For the text-containing cell, return its midpoint in [x, y] coordinate format. 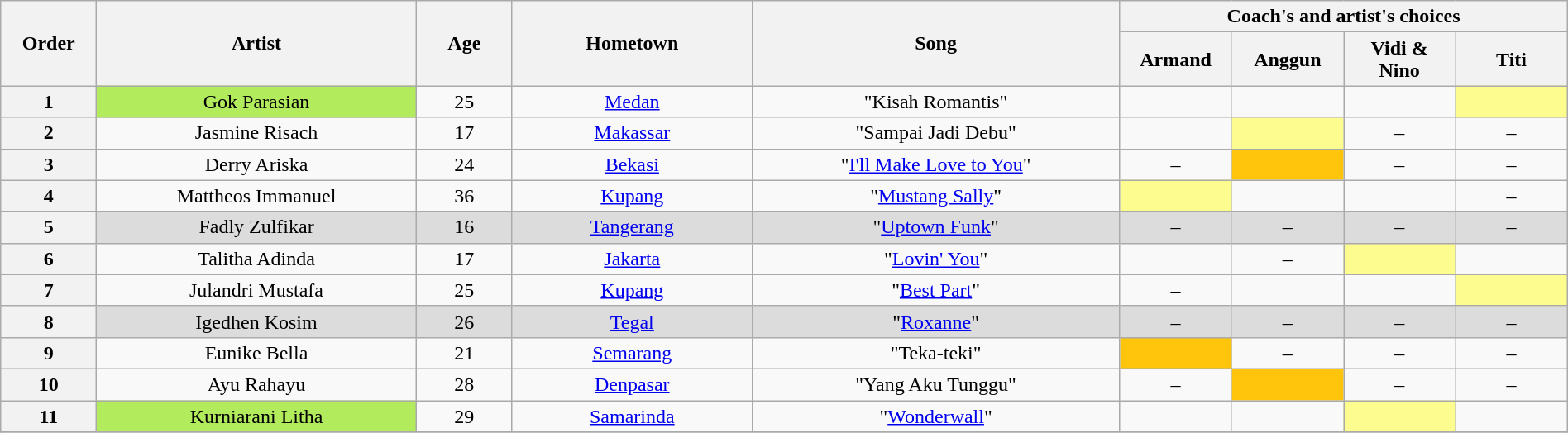
Kurniarani Litha [256, 416]
"Sampai Jadi Debu" [936, 133]
Jasmine Risach [256, 133]
Eunike Bella [256, 353]
Ayu Rahayu [256, 384]
"Wonderwall" [936, 416]
Vidi & Nino [1399, 59]
Denpasar [632, 384]
Titi [1512, 59]
1 [49, 102]
Song [936, 43]
11 [49, 416]
"Teka-teki" [936, 353]
Hometown [632, 43]
Gok Parasian [256, 102]
Medan [632, 102]
Derry Ariska [256, 164]
Tegal [632, 321]
Makassar [632, 133]
"Best Part" [936, 290]
Jakarta [632, 259]
Semarang [632, 353]
9 [49, 353]
Mattheos Immanuel [256, 196]
24 [464, 164]
Age [464, 43]
3 [49, 164]
Order [49, 43]
"Roxanne" [936, 321]
28 [464, 384]
Tangerang [632, 227]
"Uptown Funk" [936, 227]
6 [49, 259]
"Mustang Sally" [936, 196]
Artist [256, 43]
29 [464, 416]
Talitha Adinda [256, 259]
36 [464, 196]
2 [49, 133]
5 [49, 227]
"Kisah Romantis" [936, 102]
Armand [1176, 59]
8 [49, 321]
Coach's and artist's choices [1343, 17]
Bekasi [632, 164]
"Yang Aku Tunggu" [936, 384]
"I'll Make Love to You" [936, 164]
10 [49, 384]
Julandri Mustafa [256, 290]
26 [464, 321]
Samarinda [632, 416]
"Lovin' You" [936, 259]
Anggun [1287, 59]
Igedhen Kosim [256, 321]
4 [49, 196]
16 [464, 227]
7 [49, 290]
21 [464, 353]
Fadly Zulfikar [256, 227]
